Provide the (x, y) coordinate of the cell's center where the given text is located.  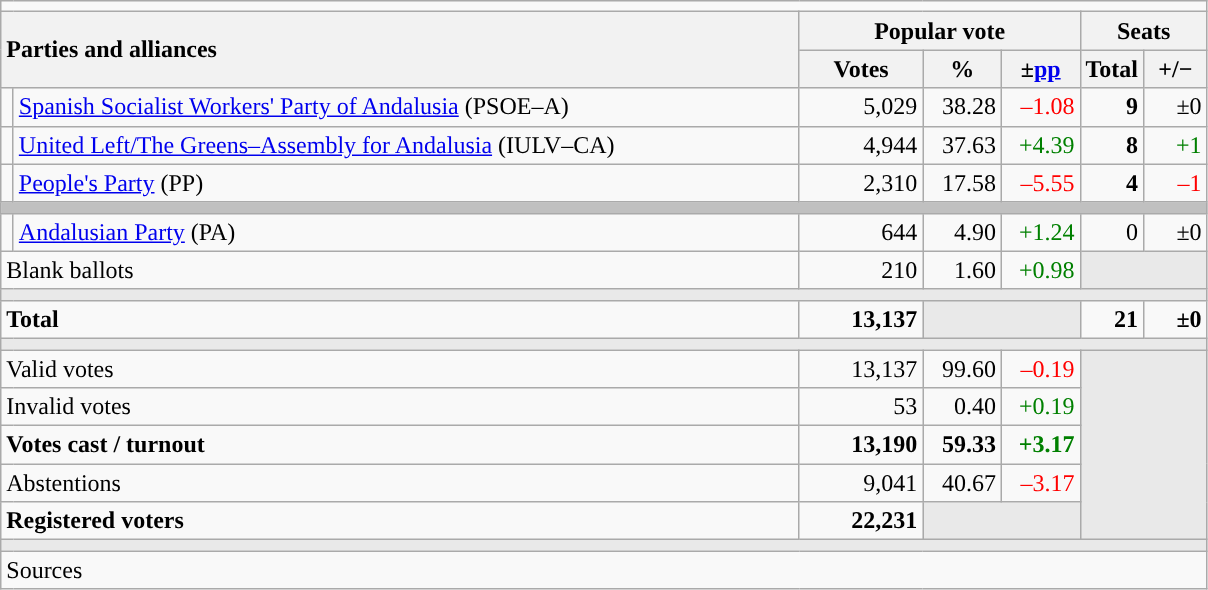
–1 (1176, 183)
Spanish Socialist Workers' Party of Andalusia (PSOE–A) (406, 107)
0.40 (962, 407)
59.33 (962, 445)
–0.19 (1040, 369)
9 (1112, 107)
210 (861, 270)
22,231 (861, 521)
9,041 (861, 483)
+1 (1176, 145)
+1.24 (1040, 232)
99.60 (962, 369)
People's Party (PP) (406, 183)
Andalusian Party (PA) (406, 232)
Registered voters (400, 521)
Valid votes (400, 369)
–5.55 (1040, 183)
5,029 (861, 107)
United Left/The Greens–Assembly for Andalusia (IULV–CA) (406, 145)
4 (1112, 183)
Invalid votes (400, 407)
13,190 (861, 445)
Votes (861, 69)
–3.17 (1040, 483)
Blank ballots (400, 270)
17.58 (962, 183)
40.67 (962, 483)
±pp (1040, 69)
8 (1112, 145)
Abstentions (400, 483)
% (962, 69)
53 (861, 407)
38.28 (962, 107)
1.60 (962, 270)
0 (1112, 232)
+/− (1176, 69)
–1.08 (1040, 107)
37.63 (962, 145)
2,310 (861, 183)
644 (861, 232)
+3.17 (1040, 445)
21 (1112, 319)
Sources (604, 570)
+0.19 (1040, 407)
+4.39 (1040, 145)
Seats (1144, 31)
+0.98 (1040, 270)
Parties and alliances (400, 50)
Votes cast / turnout (400, 445)
4,944 (861, 145)
Popular vote (940, 31)
4.90 (962, 232)
